Find where the given text appears and provide that cell's center as (X, Y) coordinate. 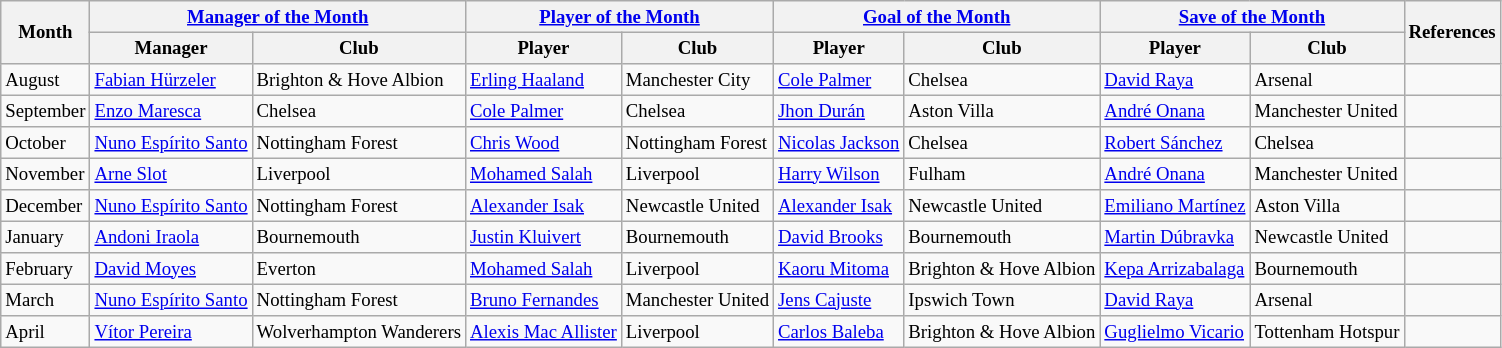
Emiliano Martínez (1175, 205)
November (46, 174)
Harry Wilson (839, 174)
Everton (358, 268)
Save of the Month (1252, 16)
Vítor Pereira (171, 331)
February (46, 268)
David Moyes (171, 268)
August (46, 79)
Nicolas Jackson (839, 142)
Jhon Durán (839, 111)
David Brooks (839, 237)
Jens Cajuste (839, 300)
Bruno Fernandes (543, 300)
Tottenham Hotspur (1327, 331)
September (46, 111)
Month (46, 32)
March (46, 300)
Andoni Iraola (171, 237)
Chris Wood (543, 142)
Guglielmo Vicario (1175, 331)
Martin Dúbravka (1175, 237)
Kaoru Mitoma (839, 268)
Enzo Maresca (171, 111)
Kepa Arrizabalaga (1175, 268)
References (1452, 32)
April (46, 331)
Player of the Month (619, 16)
Robert Sánchez (1175, 142)
Justin Kluivert (543, 237)
October (46, 142)
December (46, 205)
Wolverhampton Wanderers (358, 331)
January (46, 237)
Manchester City (697, 79)
Erling Haaland (543, 79)
Ipswich Town (1002, 300)
Fabian Hürzeler (171, 79)
Goal of the Month (937, 16)
Carlos Baleba (839, 331)
Alexis Mac Allister (543, 331)
Manager (171, 48)
Manager of the Month (278, 16)
Fulham (1002, 174)
Arne Slot (171, 174)
